Provide the (x, y) coordinate of the cell's center where the given text is located.  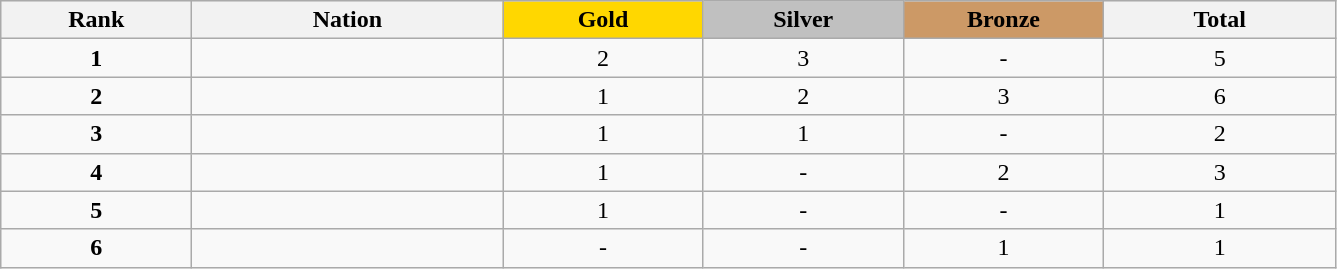
4 (96, 172)
Gold (603, 20)
Nation (348, 20)
Silver (803, 20)
Total (1220, 20)
Bronze (1003, 20)
Rank (96, 20)
